Return (x, y) of the center of cell containing provided text 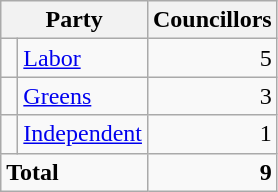
Total (74, 172)
3 (212, 96)
9 (212, 172)
Party (74, 20)
5 (212, 58)
Labor (83, 58)
Greens (83, 96)
Independent (83, 134)
Councillors (212, 20)
1 (212, 134)
